Scan for the cell matching the given text and deliver its (x, y) coordinate at center. 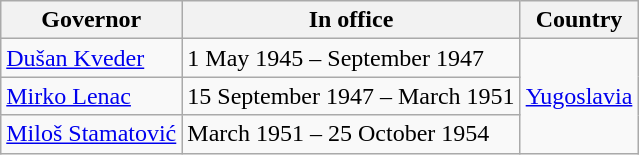
Yugoslavia (579, 96)
Miloš Stamatović (92, 134)
Mirko Lenac (92, 96)
March 1951 – 25 October 1954 (351, 134)
1 May 1945 – September 1947 (351, 58)
Country (579, 20)
In office (351, 20)
Governor (92, 20)
15 September 1947 – March 1951 (351, 96)
Dušan Kveder (92, 58)
